Output the (X, Y) coordinate of the center of the cell containing the given text.  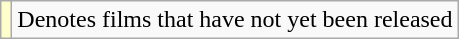
Denotes films that have not yet been released (235, 20)
